Extract the (x, y) coordinate from the center of the cell holding the provided text.  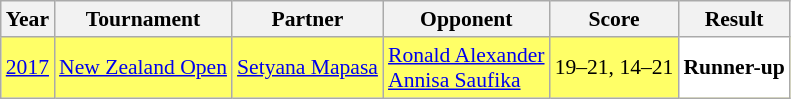
2017 (28, 68)
Runner-up (734, 68)
Result (734, 19)
Tournament (143, 19)
Ronald Alexander Annisa Saufika (466, 68)
Score (614, 19)
Setyana Mapasa (308, 68)
New Zealand Open (143, 68)
Opponent (466, 19)
Partner (308, 19)
19–21, 14–21 (614, 68)
Year (28, 19)
